Identify which cell holds the provided text, then report its [x, y] central coordinate. 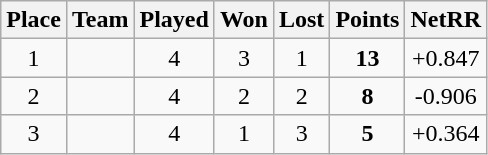
Lost [301, 20]
5 [368, 134]
Points [368, 20]
Won [244, 20]
+0.847 [446, 58]
NetRR [446, 20]
Played [174, 20]
+0.364 [446, 134]
-0.906 [446, 96]
Team [100, 20]
Place [34, 20]
13 [368, 58]
8 [368, 96]
